Output the [x, y] coordinate of the center of the cell containing the given text.  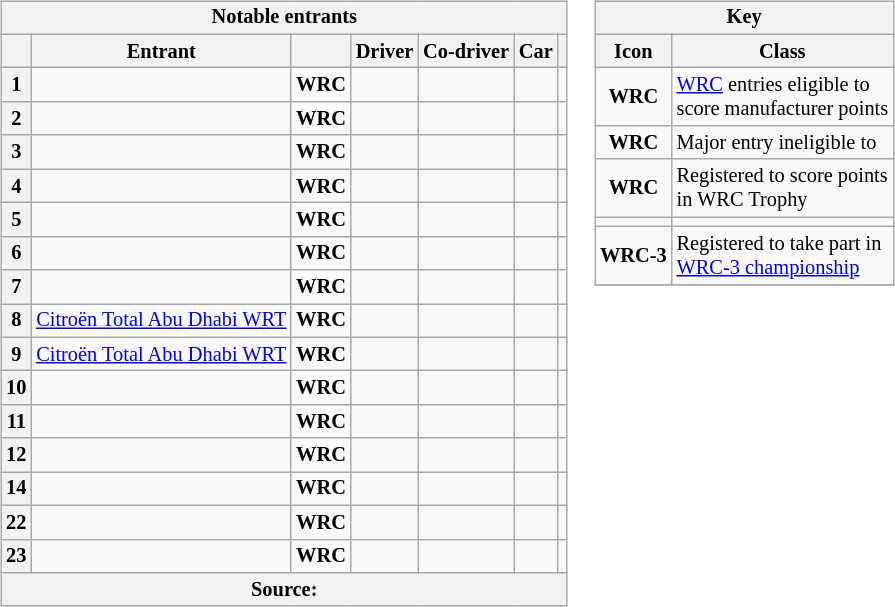
7 [16, 287]
1 [16, 85]
5 [16, 220]
3 [16, 152]
22 [16, 522]
2 [16, 119]
WRC entries eligible toscore manufacturer points [782, 97]
10 [16, 388]
9 [16, 354]
Notable entrants [284, 18]
Major entry ineligible to [782, 143]
Driver [384, 51]
14 [16, 489]
4 [16, 186]
Key [744, 18]
Co-driver [466, 51]
12 [16, 455]
WRC-3 [633, 256]
6 [16, 253]
Car [536, 51]
23 [16, 556]
Registered to score points in WRC Trophy [782, 188]
Entrant [161, 51]
Source: [284, 590]
8 [16, 321]
Registered to take part inWRC-3 championship [782, 256]
11 [16, 422]
Icon [633, 51]
Class [782, 51]
